Pinpoint the cell where the given text exists, returning its [x, y] midpoint coordinate. 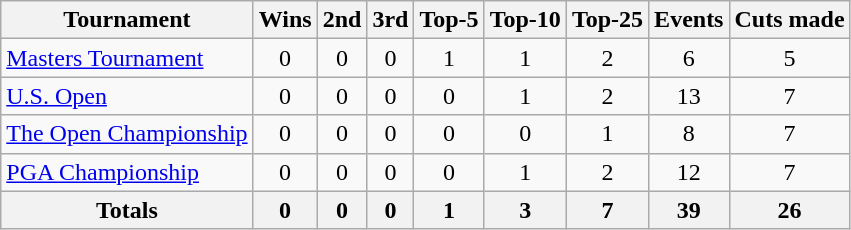
PGA Championship [127, 172]
The Open Championship [127, 134]
5 [790, 58]
13 [689, 96]
12 [689, 172]
2nd [342, 20]
Totals [127, 210]
8 [689, 134]
39 [689, 210]
Cuts made [790, 20]
26 [790, 210]
Top-25 [607, 20]
6 [689, 58]
3rd [390, 20]
Tournament [127, 20]
Wins [285, 20]
Masters Tournament [127, 58]
U.S. Open [127, 96]
Events [689, 20]
Top-10 [525, 20]
Top-5 [449, 20]
3 [525, 210]
